Extract the [x, y] coordinate from the center of the cell holding the provided text.  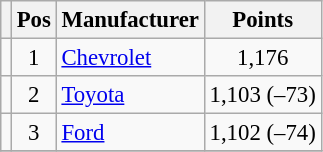
Points [262, 20]
1,102 (–74) [262, 133]
Manufacturer [130, 20]
Toyota [130, 95]
Chevrolet [130, 58]
Pos [34, 20]
1,103 (–73) [262, 95]
2 [34, 95]
1 [34, 58]
3 [34, 133]
1,176 [262, 58]
Ford [130, 133]
